Return (x, y) of the center of cell containing provided text 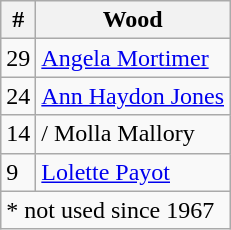
* not used since 1967 (116, 210)
Ann Haydon Jones (133, 96)
Lolette Payot (133, 172)
Angela Mortimer (133, 58)
Wood (133, 20)
29 (18, 58)
# (18, 20)
/ Molla Mallory (133, 134)
24 (18, 96)
9 (18, 172)
14 (18, 134)
